Find where the given text appears and provide that cell's center as (x, y) coordinate. 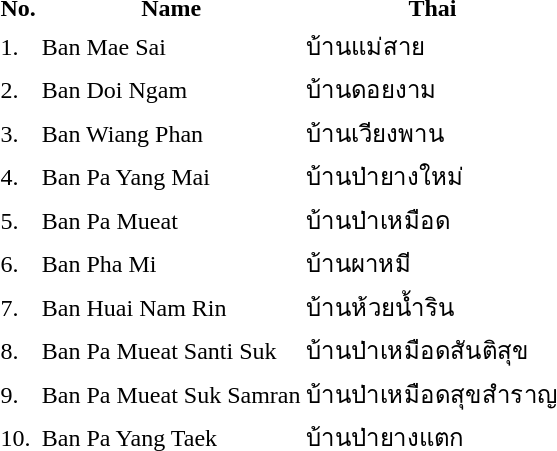
Ban Mae Sai (171, 46)
Ban Wiang Phan (171, 133)
Ban Pa Mueat (171, 220)
Ban Pa Mueat Suk Samran (171, 394)
Ban Pha Mi (171, 264)
Ban Pa Mueat Santi Suk (171, 350)
Ban Pa Yang Mai (171, 176)
Ban Doi Ngam (171, 90)
Ban Huai Nam Rin (171, 307)
